Locate the cell with the specified text and output its (X, Y) center coordinate. 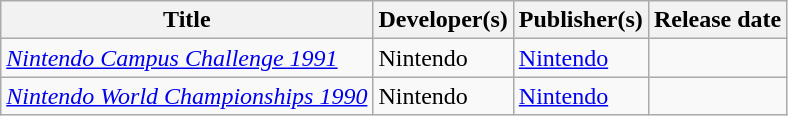
Nintendo World Championships 1990 (187, 96)
Nintendo Campus Challenge 1991 (187, 58)
Title (187, 20)
Publisher(s) (580, 20)
Release date (717, 20)
Developer(s) (443, 20)
